Detect which cell encompasses the target text, then output its [x, y] center coordinate. 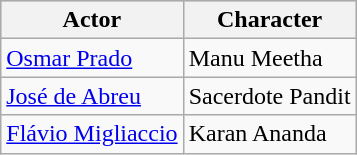
Sacerdote Pandit [270, 96]
Karan Ananda [270, 134]
Manu Meetha [270, 58]
José de Abreu [92, 96]
Actor [92, 20]
Character [270, 20]
Osmar Prado [92, 58]
Flávio Migliaccio [92, 134]
